Scan for the cell matching the given text and deliver its (x, y) coordinate at center. 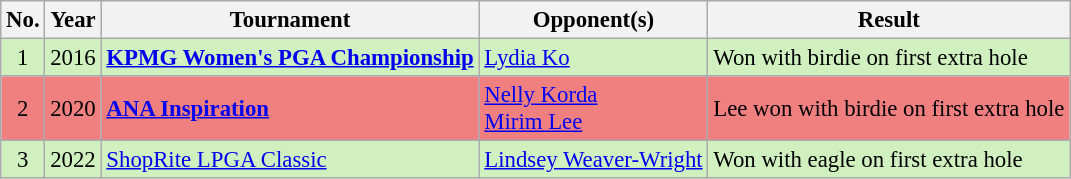
Won with birdie on first extra hole (889, 58)
2 (23, 108)
2022 (73, 160)
Won with eagle on first extra hole (889, 160)
ANA Inspiration (290, 108)
1 (23, 58)
Lee won with birdie on first extra hole (889, 108)
Lydia Ko (594, 58)
Result (889, 20)
2016 (73, 58)
ShopRite LPGA Classic (290, 160)
3 (23, 160)
KPMG Women's PGA Championship (290, 58)
Opponent(s) (594, 20)
Lindsey Weaver-Wright (594, 160)
2020 (73, 108)
Year (73, 20)
Tournament (290, 20)
No. (23, 20)
Nelly Korda Mirim Lee (594, 108)
